Scan for the cell matching the given text and deliver its [X, Y] coordinate at center. 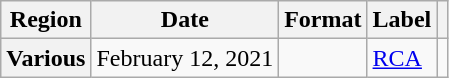
Various [46, 58]
Label [402, 20]
Date [185, 20]
RCA [402, 58]
Region [46, 20]
Format [323, 20]
February 12, 2021 [185, 58]
